Locate the cell with the specified text and output its [x, y] center coordinate. 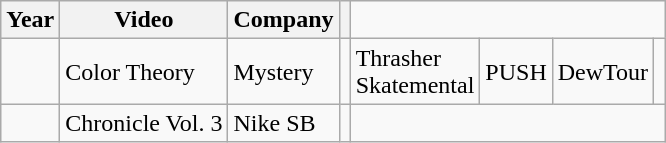
Color Theory [144, 72]
DewTour [602, 72]
Mystery [284, 72]
PUSH [516, 72]
Video [144, 20]
ThrasherSkatemental [415, 72]
Chronicle Vol. 3 [144, 123]
Nike SB [284, 123]
Year [30, 20]
Company [284, 20]
